Pinpoint the cell where the given text exists, returning its (x, y) midpoint coordinate. 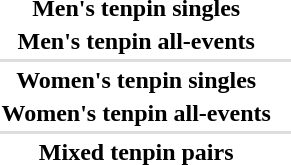
Women's tenpin all-events (136, 113)
Men's tenpin all-events (136, 41)
Women's tenpin singles (136, 80)
